Identify which cell holds the provided text, then report its (X, Y) central coordinate. 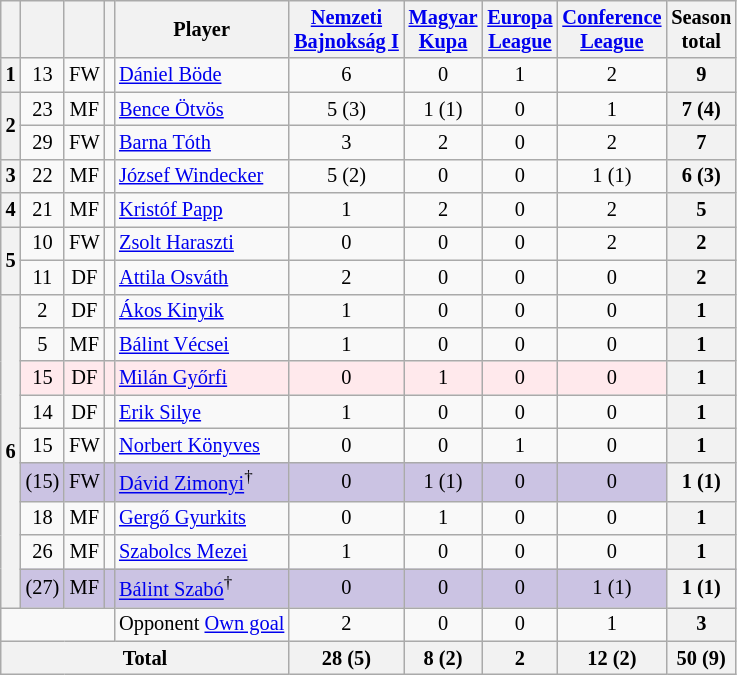
Zsolt Haraszti (202, 243)
50 (9) (701, 658)
4 (11, 210)
NemzetiBajnokság I (346, 29)
Erik Silye (202, 412)
23 (43, 109)
Kristóf Papp (202, 210)
József Windecker (202, 176)
18 (43, 518)
Dávid Zimonyi† (202, 482)
Barna Tóth (202, 142)
29 (43, 142)
5 (2) (346, 176)
Bálint Vécsei (202, 344)
14 (43, 412)
MagyarKupa (444, 29)
28 (5) (346, 658)
Milán Győrfi (202, 378)
10 (43, 243)
(27) (43, 588)
Seasontotal (701, 29)
12 (2) (612, 658)
5 (3) (346, 109)
Norbert Könyves (202, 445)
Total (145, 658)
Szabolcs Mezei (202, 551)
7 (701, 142)
22 (43, 176)
7 (4) (701, 109)
11 (43, 277)
EuropaLeague (520, 29)
Bálint Szabó† (202, 588)
Opponent Own goal (202, 624)
Player (202, 29)
ConferenceLeague (612, 29)
Attila Osváth (202, 277)
26 (43, 551)
Gergő Gyurkits (202, 518)
6 (3) (701, 176)
(15) (43, 482)
21 (43, 210)
Ákos Kinyik (202, 311)
8 (2) (444, 658)
Bence Ötvös (202, 109)
13 (43, 75)
9 (701, 75)
Dániel Böde (202, 75)
